Return [X, Y] of the center of cell containing provided text 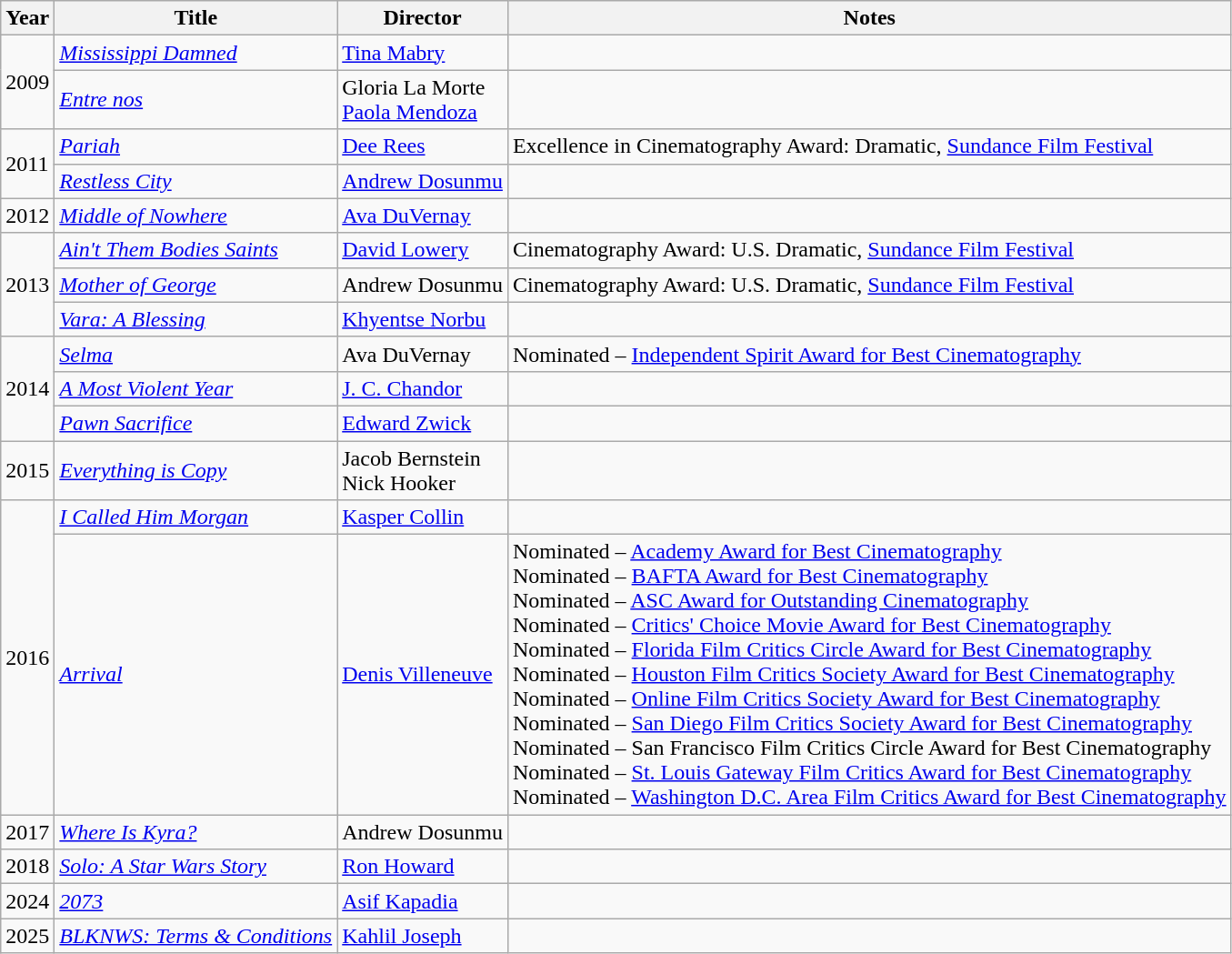
2015 [27, 469]
Director [423, 18]
Pariah [196, 146]
2014 [27, 388]
J. C. Chandor [423, 388]
Dee Rees [423, 146]
2018 [27, 867]
2016 [27, 658]
2024 [27, 901]
2073 [196, 901]
Gloria La MortePaola Mendoza [423, 100]
Arrival [196, 675]
Everything is Copy [196, 469]
2025 [27, 936]
Notes [869, 18]
BLKNWS: Terms & Conditions [196, 936]
2017 [27, 832]
Khyentse Norbu [423, 319]
2012 [27, 216]
Tina Mabry [423, 53]
I Called Him Morgan [196, 517]
Year [27, 18]
Vara: A Blessing [196, 319]
Excellence in Cinematography Award: Dramatic, Sundance Film Festival [869, 146]
Mother of George [196, 285]
2013 [27, 285]
Denis Villeneuve [423, 675]
Ain't Them Bodies Saints [196, 250]
Edward Zwick [423, 423]
Pawn Sacrifice [196, 423]
Solo: A Star Wars Story [196, 867]
Middle of Nowhere [196, 216]
2011 [27, 164]
Mississippi Damned [196, 53]
Entre nos [196, 100]
Jacob BernsteinNick Hooker [423, 469]
Asif Kapadia [423, 901]
Nominated – Independent Spirit Award for Best Cinematography [869, 354]
Kasper Collin [423, 517]
Where Is Kyra? [196, 832]
Selma [196, 354]
Kahlil Joseph [423, 936]
Title [196, 18]
Ron Howard [423, 867]
David Lowery [423, 250]
Restless City [196, 181]
A Most Violent Year [196, 388]
2009 [27, 82]
